Identify which cell holds the provided text, then report its [x, y] central coordinate. 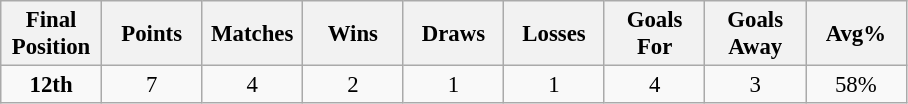
Matches [252, 34]
58% [856, 85]
3 [756, 85]
Final Position [52, 34]
Draws [454, 34]
2 [354, 85]
Points [152, 34]
Losses [554, 34]
Wins [354, 34]
Goals Away [756, 34]
12th [52, 85]
Goals For [654, 34]
Avg% [856, 34]
7 [152, 85]
